For the text-containing cell, return its midpoint in [X, Y] coordinate format. 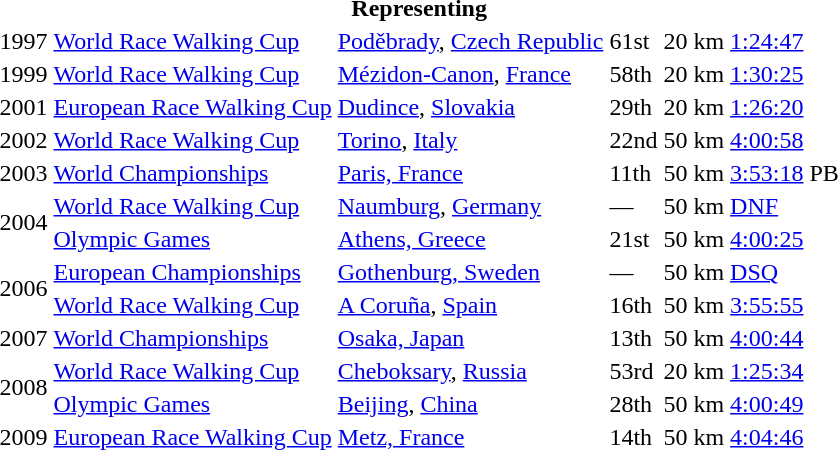
Dudince, Slovakia [470, 107]
Paris, France [470, 173]
Gothenburg, Sweden [470, 272]
53rd [634, 371]
58th [634, 74]
Torino, Italy [470, 140]
13th [634, 338]
22nd [634, 140]
European Race Walking Cup [192, 107]
28th [634, 404]
Athens, Greece [470, 239]
11th [634, 173]
Beijing, China [470, 404]
Poděbrady, Czech Republic [470, 41]
A Coruña, Spain [470, 305]
Osaka, Japan [470, 338]
Naumburg, Germany [470, 206]
European Championships [192, 272]
Cheboksary, Russia [470, 371]
29th [634, 107]
16th [634, 305]
Mézidon-Canon, France [470, 74]
21st [634, 239]
61st [634, 41]
